Scan for the cell matching the given text and deliver its (x, y) coordinate at center. 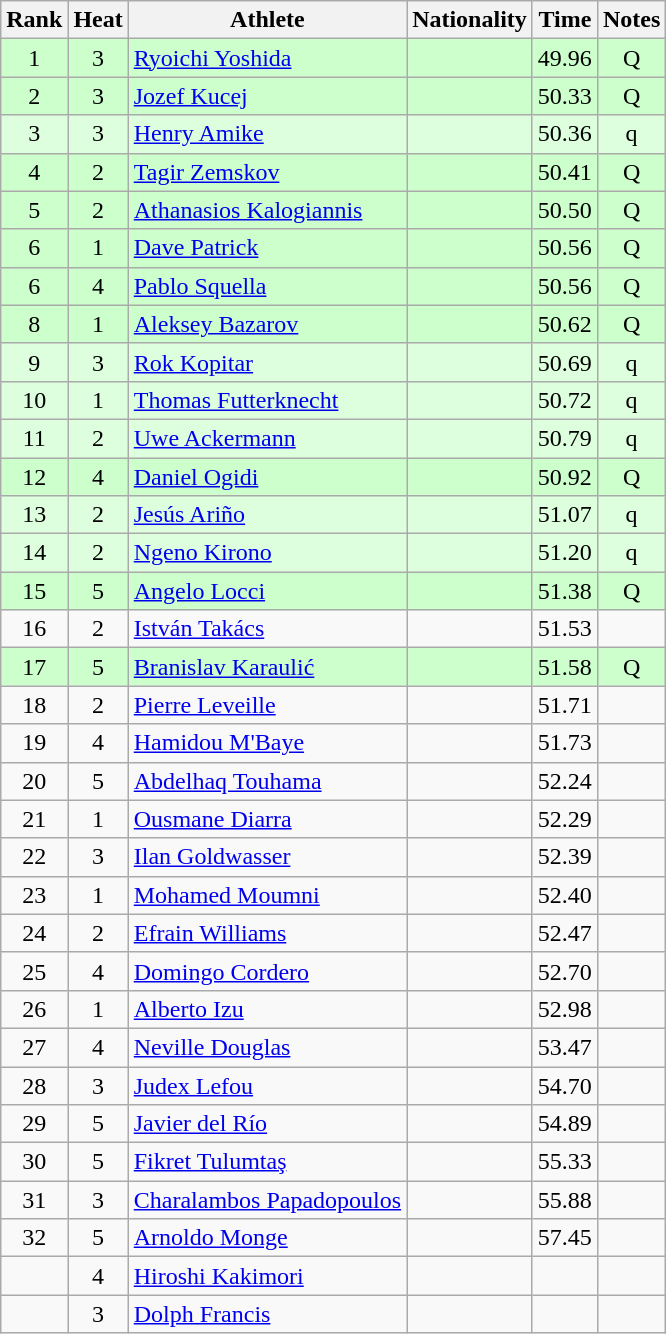
50.36 (564, 134)
51.38 (564, 591)
24 (34, 933)
Fikret Tulumtaş (267, 1162)
51.73 (564, 743)
15 (34, 591)
Ryoichi Yoshida (267, 58)
István Takács (267, 629)
50.62 (564, 324)
52.98 (564, 1009)
Judex Lefou (267, 1085)
Notes (631, 20)
25 (34, 971)
52.39 (564, 857)
Aleksey Bazarov (267, 324)
Jesús Ariño (267, 515)
23 (34, 895)
Neville Douglas (267, 1047)
10 (34, 400)
Nationality (470, 20)
16 (34, 629)
52.70 (564, 971)
52.24 (564, 781)
50.92 (564, 477)
Ilan Goldwasser (267, 857)
Daniel Ogidi (267, 477)
13 (34, 515)
31 (34, 1200)
28 (34, 1085)
51.58 (564, 667)
20 (34, 781)
Alberto Izu (267, 1009)
50.50 (564, 210)
51.20 (564, 553)
32 (34, 1238)
Uwe Ackermann (267, 438)
50.72 (564, 400)
17 (34, 667)
50.69 (564, 362)
51.71 (564, 705)
Thomas Futterknecht (267, 400)
Pierre Leveille (267, 705)
Dave Patrick (267, 248)
Javier del Río (267, 1124)
19 (34, 743)
Time (564, 20)
Ousmane Diarra (267, 819)
Abdelhaq Touhama (267, 781)
27 (34, 1047)
Mohamed Moumni (267, 895)
Ngeno Kirono (267, 553)
29 (34, 1124)
54.89 (564, 1124)
Henry Amike (267, 134)
14 (34, 553)
54.70 (564, 1085)
Jozef Kucej (267, 96)
52.40 (564, 895)
30 (34, 1162)
Arnoldo Monge (267, 1238)
Tagir Zemskov (267, 172)
50.33 (564, 96)
Efrain Williams (267, 933)
Charalambos Papadopoulos (267, 1200)
18 (34, 705)
Athlete (267, 20)
Dolph Francis (267, 1314)
52.47 (564, 933)
51.07 (564, 515)
Rank (34, 20)
Hamidou M'Baye (267, 743)
Domingo Cordero (267, 971)
26 (34, 1009)
Pablo Squella (267, 286)
21 (34, 819)
11 (34, 438)
Angelo Locci (267, 591)
Athanasios Kalogiannis (267, 210)
52.29 (564, 819)
Heat (98, 20)
55.33 (564, 1162)
22 (34, 857)
12 (34, 477)
50.41 (564, 172)
Hiroshi Kakimori (267, 1276)
55.88 (564, 1200)
8 (34, 324)
9 (34, 362)
Branislav Karaulić (267, 667)
57.45 (564, 1238)
49.96 (564, 58)
51.53 (564, 629)
Rok Kopitar (267, 362)
50.79 (564, 438)
53.47 (564, 1047)
